Identify which cell holds the provided text, then report its (x, y) central coordinate. 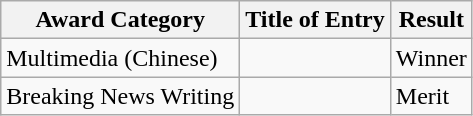
Title of Entry (316, 20)
Merit (431, 96)
Breaking News Writing (120, 96)
Award Category (120, 20)
Multimedia (Chinese) (120, 58)
Winner (431, 58)
Result (431, 20)
